Scan for the cell matching the given text and deliver its (X, Y) coordinate at center. 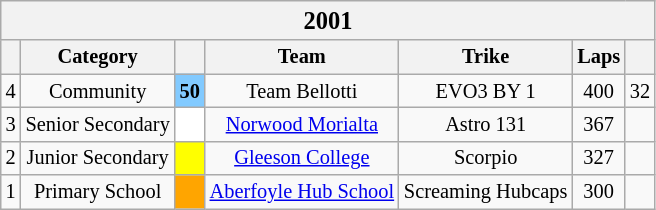
Laps (598, 57)
367 (598, 124)
300 (598, 192)
Team Bellotti (302, 91)
Category (98, 57)
EVO3 BY 1 (486, 91)
Primary School (98, 192)
400 (598, 91)
1 (11, 192)
Community (98, 91)
2001 (328, 20)
Gleeson College (302, 158)
Astro 131 (486, 124)
Team (302, 57)
Junior Secondary (98, 158)
Aberfoyle Hub School (302, 192)
2 (11, 158)
Screaming Hubcaps (486, 192)
32 (640, 91)
3 (11, 124)
Trike (486, 57)
Scorpio (486, 158)
327 (598, 158)
Senior Secondary (98, 124)
4 (11, 91)
Norwood Morialta (302, 124)
50 (190, 91)
